Output the [X, Y] coordinate of the center of the cell containing the given text.  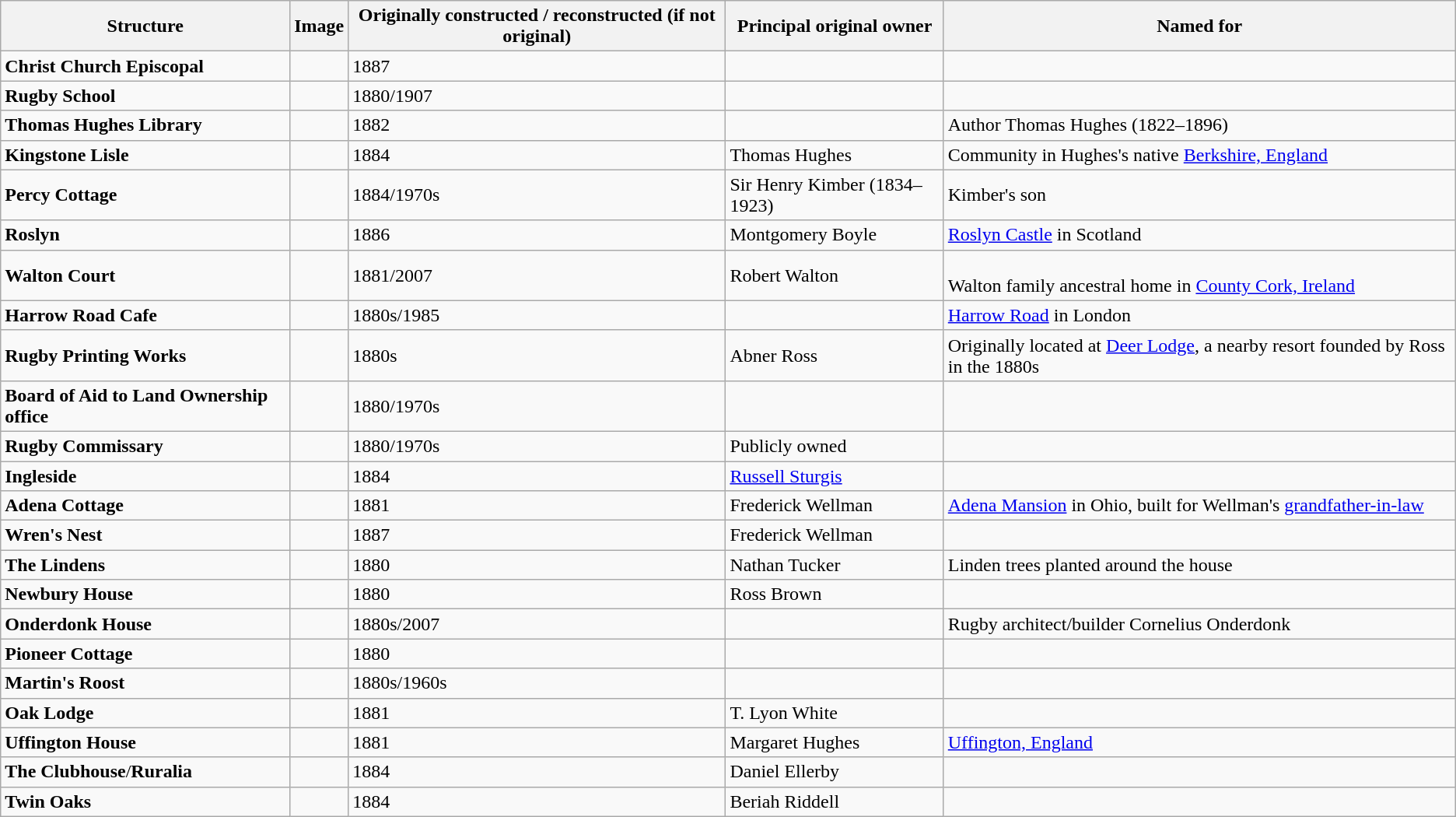
1880/1907 [537, 96]
Kingstone Lisle [145, 155]
Uffington, England [1199, 742]
Ross Brown [835, 594]
Oak Lodge [145, 713]
Harrow Road Cafe [145, 315]
Community in Hughes's native Berkshire, England [1199, 155]
Walton Court [145, 275]
Adena Cottage [145, 506]
Rugby architect/builder Cornelius Onderdonk [1199, 624]
Wren's Nest [145, 535]
Kimber's son [1199, 195]
Onderdonk House [145, 624]
Robert Walton [835, 275]
Roslyn Castle in Scotland [1199, 235]
The Clubhouse/Ruralia [145, 772]
Russell Sturgis [835, 475]
Originally located at Deer Lodge, a nearby resort founded by Ross in the 1880s [1199, 355]
1880s/1985 [537, 315]
Image [319, 26]
1881/2007 [537, 275]
Twin Oaks [145, 801]
Named for [1199, 26]
1880s/1960s [537, 683]
Ingleside [145, 475]
Board of Aid to Land Ownership office [145, 406]
Thomas Hughes Library [145, 125]
Sir Henry Kimber (1834–1923) [835, 195]
Uffington House [145, 742]
Martin's Roost [145, 683]
T. Lyon White [835, 713]
1884/1970s [537, 195]
Abner Ross [835, 355]
Roslyn [145, 235]
Originally constructed / reconstructed (if not original) [537, 26]
Newbury House [145, 594]
Author Thomas Hughes (1822–1896) [1199, 125]
Rugby School [145, 96]
Linden trees planted around the house [1199, 565]
Daniel Ellerby [835, 772]
Principal original owner [835, 26]
Rugby Commissary [145, 446]
Walton family ancestral home in County Cork, Ireland [1199, 275]
Percy Cottage [145, 195]
Montgomery Boyle [835, 235]
Rugby Printing Works [145, 355]
Harrow Road in London [1199, 315]
Christ Church Episcopal [145, 66]
1886 [537, 235]
The Lindens [145, 565]
Structure [145, 26]
Margaret Hughes [835, 742]
1880s [537, 355]
Pioneer Cottage [145, 654]
1880s/2007 [537, 624]
Publicly owned [835, 446]
1882 [537, 125]
Nathan Tucker [835, 565]
Beriah Riddell [835, 801]
Adena Mansion in Ohio, built for Wellman's grandfather-in-law [1199, 506]
Thomas Hughes [835, 155]
